Determine the (x, y) coordinate at the center of the cell enclosing the given text.  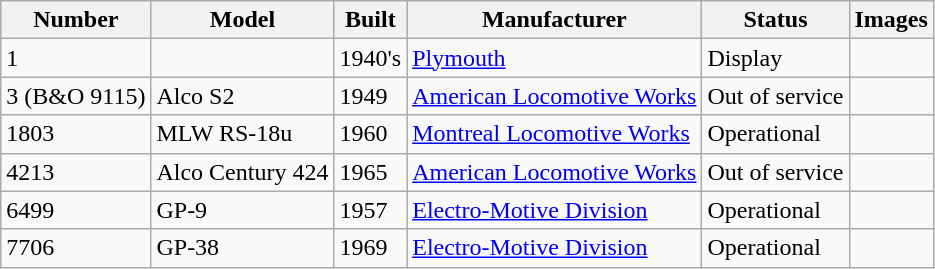
Images (891, 20)
1957 (370, 210)
3 (B&O 9115) (76, 96)
Number (76, 20)
GP-9 (242, 210)
6499 (76, 210)
1940's (370, 58)
1 (76, 58)
Status (776, 20)
1803 (76, 134)
1969 (370, 248)
Montreal Locomotive Works (554, 134)
GP-38 (242, 248)
Display (776, 58)
7706 (76, 248)
MLW RS-18u (242, 134)
4213 (76, 172)
Manufacturer (554, 20)
Plymouth (554, 58)
1949 (370, 96)
Model (242, 20)
Built (370, 20)
1965 (370, 172)
Alco Century 424 (242, 172)
Alco S2 (242, 96)
1960 (370, 134)
